Pinpoint the cell where the given text exists, returning its (x, y) midpoint coordinate. 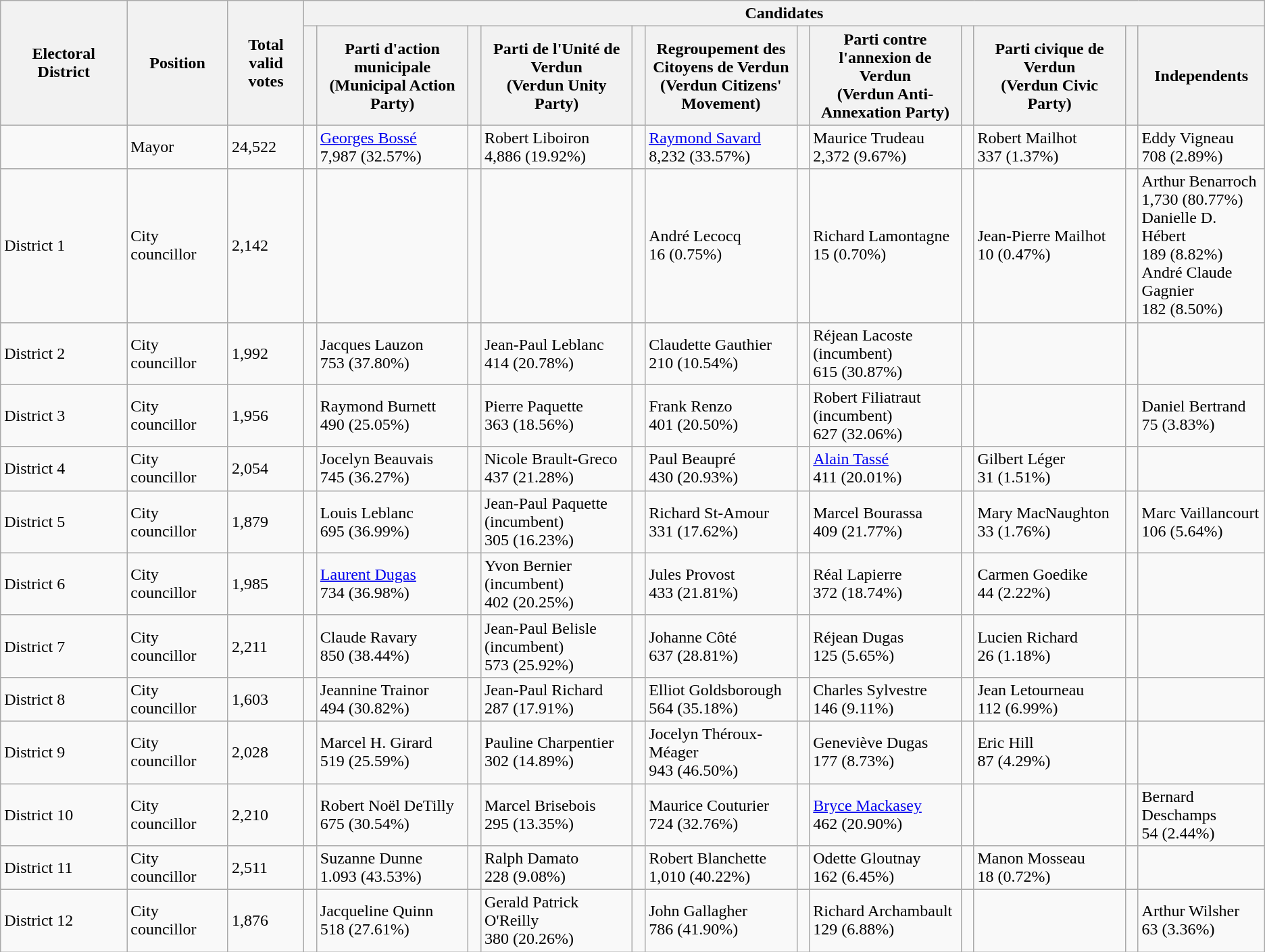
2,142 (266, 246)
Charles Sylvestre146 (9.11%) (885, 699)
Position (178, 63)
1,985 (266, 584)
Jocelyn Théroux-Méager943 (46.50%) (721, 752)
Jacqueline Quinn518 (27.61%) (392, 921)
Maurice Trudeau2,372 (9.67%) (885, 147)
District 6 (64, 584)
Regroupement des Citoyens de Verdun(Verdun Citizens' Movement) (721, 76)
Parti civique de Verdun(Verdun Civic Party) (1049, 76)
Daniel Bertrand75 (3.83%) (1201, 416)
Jocelyn Beauvais745 (36.27%) (392, 469)
District 4 (64, 469)
Jean-Pierre Mailhot10 (0.47%) (1049, 246)
Mayor (178, 147)
Gilbert Léger31 (1.51%) (1049, 469)
Marcel Bourassa409 (21.77%) (885, 522)
Jeannine Trainor494 (30.82%) (392, 699)
Parti contre l'annexion de Verdun(Verdun Anti-Annexation Party) (885, 76)
John Gallagher786 (41.90%) (721, 921)
Arthur Benarroch1,730 (80.77%)Danielle D. Hébert189 (8.82%)André Claude Gagnier182 (8.50%) (1201, 246)
Richard Lamontagne15 (0.70%) (885, 246)
Frank Renzo401 (20.50%) (721, 416)
Jacques Lauzon753 (37.80%) (392, 353)
Georges Bossé7,987 (32.57%) (392, 147)
Eric Hill87 (4.29%) (1049, 752)
Lucien Richard26 (1.18%) (1049, 646)
Jules Provost433 (21.81%) (721, 584)
Réal Lapierre372 (18.74%) (885, 584)
Maurice Couturier724 (32.76%) (721, 815)
2,210 (266, 815)
Marcel Brisebois295 (13.35%) (556, 815)
Arthur Wilsher63 (3.36%) (1201, 921)
Parti de l'Unité de Verdun(Verdun Unity Party) (556, 76)
24,522 (266, 147)
Réjean Dugas125 (5.65%) (885, 646)
Jean Letourneau112 (6.99%) (1049, 699)
Claudette Gauthier210 (10.54%) (721, 353)
Ralph Damato228 (9.08%) (556, 868)
District 1 (64, 246)
District 10 (64, 815)
Bernard Deschamps54 (2.44%) (1201, 815)
Electoral District (64, 63)
Suzanne Dunne1.093 (43.53%) (392, 868)
Independents (1201, 76)
2,028 (266, 752)
Pierre Paquette363 (18.56%) (556, 416)
District 12 (64, 921)
District 7 (64, 646)
District 11 (64, 868)
Louis Leblanc695 (36.99%) (392, 522)
District 3 (64, 416)
Richard St-Amour331 (17.62%) (721, 522)
Laurent Dugas734 (36.98%) (392, 584)
District 8 (64, 699)
Marcel H. Girard519 (25.59%) (392, 752)
2,511 (266, 868)
Jean-Paul Richard287 (17.91%) (556, 699)
District 9 (64, 752)
Alain Tassé411 (20.01%) (885, 469)
1,603 (266, 699)
1,992 (266, 353)
Gerald Patrick O'Reilly380 (20.26%) (556, 921)
Manon Mosseau18 (0.72%) (1049, 868)
Robert Liboiron4,886 (19.92%) (556, 147)
Odette Gloutnay162 (6.45%) (885, 868)
2,054 (266, 469)
Pauline Charpentier302 (14.89%) (556, 752)
Parti d'action municipale(Municipal Action Party) (392, 76)
Carmen Goedike44 (2.22%) (1049, 584)
District 5 (64, 522)
Robert Noël DeTilly675 (30.54%) (392, 815)
District 2 (64, 353)
Richard Archambault129 (6.88%) (885, 921)
Jean-Paul Paquette (incumbent)305 (16.23%) (556, 522)
Mary MacNaughton33 (1.76%) (1049, 522)
Geneviève Dugas177 (8.73%) (885, 752)
Robert Blanchette1,010 (40.22%) (721, 868)
Total valid votes (266, 63)
Raymond Savard8,232 (33.57%) (721, 147)
Paul Beaupré430 (20.93%) (721, 469)
Robert Filiatraut (incumbent)627 (32.06%) (885, 416)
Marc Vaillancourt106 (5.64%) (1201, 522)
Jean-Paul Belisle (incumbent)573 (25.92%) (556, 646)
2,211 (266, 646)
Johanne Côté637 (28.81%) (721, 646)
Claude Ravary850 (38.44%) (392, 646)
Elliot Goldsborough564 (35.18%) (721, 699)
Yvon Bernier (incumbent)402 (20.25%) (556, 584)
Nicole Brault-Greco437 (21.28%) (556, 469)
Candidates (785, 14)
1,956 (266, 416)
1,879 (266, 522)
Jean-Paul Leblanc414 (20.78%) (556, 353)
1,876 (266, 921)
Raymond Burnett490 (25.05%) (392, 416)
Bryce Mackasey462 (20.90%) (885, 815)
André Lecocq16 (0.75%) (721, 246)
Réjean Lacoste (incumbent)615 (30.87%) (885, 353)
Robert Mailhot337 (1.37%) (1049, 147)
Eddy Vigneau708 (2.89%) (1201, 147)
